Search for the cell housing the specified text and yield its [x, y] center coordinate. 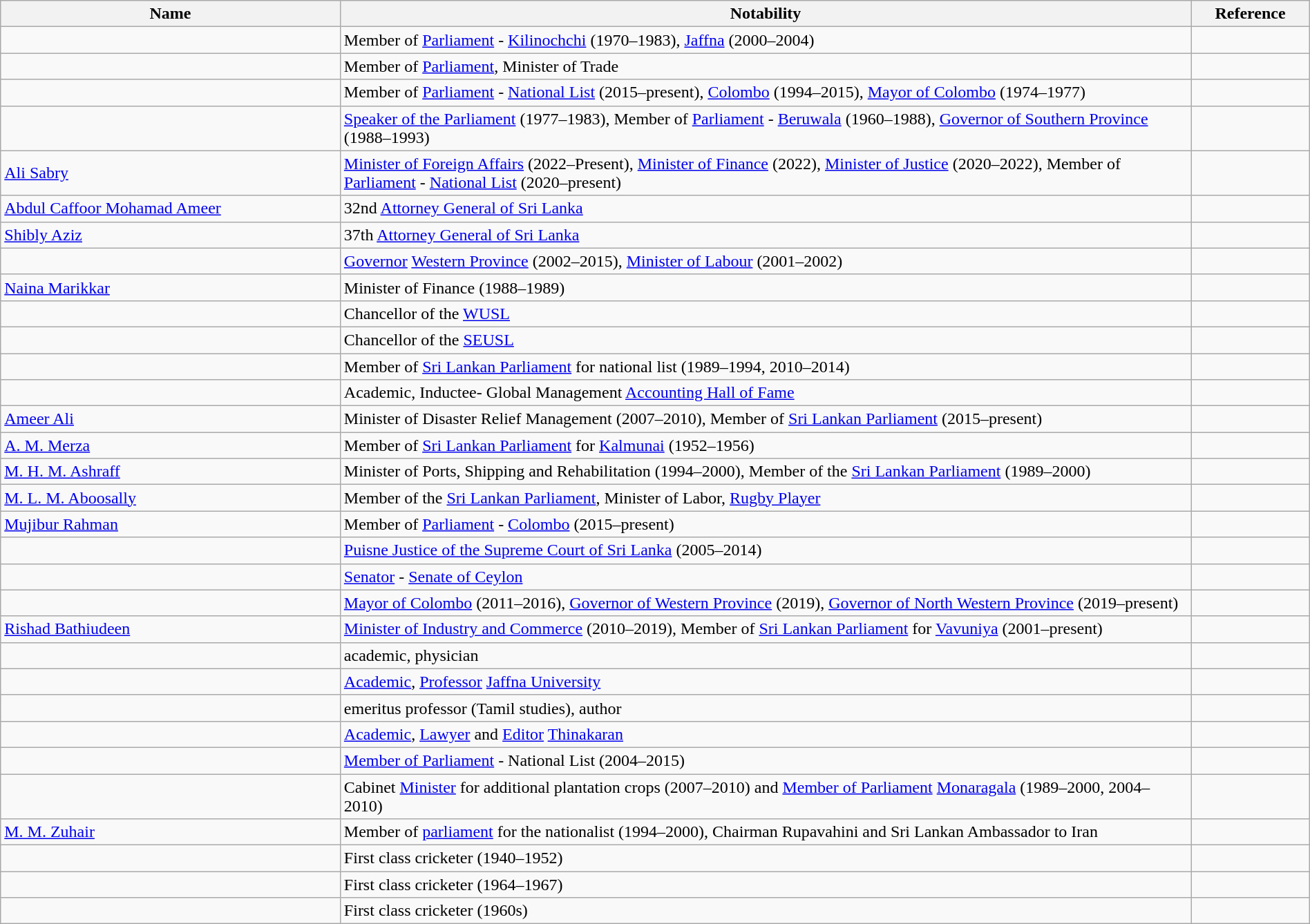
37th Attorney General of Sri Lanka [766, 235]
First class cricketer (1940–1952) [766, 858]
Governor Western Province (2002–2015), Minister of Labour (2001–2002) [766, 261]
Mayor of Colombo (2011–2016), Governor of Western Province (2019), Governor of North Western Province (2019–present) [766, 603]
Member of Sri Lankan Parliament for national list (1989–1994, 2010–2014) [766, 367]
Minister of Industry and Commerce (2010–2019), Member of Sri Lankan Parliament for Vavuniya (2001–present) [766, 629]
Puisne Justice of the Supreme Court of Sri Lanka (2005–2014) [766, 550]
Academic, Lawyer and Editor Thinakaran [766, 734]
Naina Marikkar [171, 287]
M. H. M. Ashraff [171, 472]
32nd Attorney General of Sri Lanka [766, 209]
Member of Parliament - National List (2015–present), Colombo (1994–2015), Mayor of Colombo (1974–1977) [766, 93]
Ameer Ali [171, 419]
Member of Parliament - Colombo (2015–present) [766, 524]
Ali Sabry [171, 173]
Minister of Ports, Shipping and Rehabilitation (1994–2000), Member of the Sri Lankan Parliament (1989–2000) [766, 472]
A. M. Merza [171, 445]
Cabinet Minister for additional plantation crops (2007–2010) and Member of Parliament Monaragala (1989–2000, 2004–2010) [766, 796]
Mujibur Rahman [171, 524]
Abdul Caffoor Mohamad Ameer [171, 209]
Senator - Senate of Ceylon [766, 577]
Minister of Disaster Relief Management (2007–2010), Member of Sri Lankan Parliament (2015–present) [766, 419]
Member of parliament for the nationalist (1994–2000), Chairman Rupavahini and Sri Lankan Ambassador to Iran [766, 832]
Notability [766, 14]
Member of Parliament - National List (2004–2015) [766, 760]
Academic, Professor Jaffna University [766, 682]
Academic, Inductee- Global Management Accounting Hall of Fame [766, 393]
Shibly Aziz [171, 235]
Name [171, 14]
academic, physician [766, 655]
Speaker of the Parliament (1977–1983), Member of Parliament - Beruwala (1960–1988), Governor of Southern Province (1988–1993) [766, 128]
Member of Parliament, Minister of Trade [766, 66]
emeritus professor (Tamil studies), author [766, 708]
Chancellor of the SEUSL [766, 340]
Member of the Sri Lankan Parliament, Minister of Labor, Rugby Player [766, 498]
M. M. Zuhair [171, 832]
M. L. M. Aboosally [171, 498]
First class cricketer (1964–1967) [766, 885]
First class cricketer (1960s) [766, 911]
Member of Parliament - Kilinochchi (1970–1983), Jaffna (2000–2004) [766, 40]
Reference [1251, 14]
Member of Sri Lankan Parliament for Kalmunai (1952–1956) [766, 445]
Chancellor of the WUSL [766, 314]
Minister of Finance (1988–1989) [766, 287]
Rishad Bathiudeen [171, 629]
